Scan for the cell matching the given text and deliver its (X, Y) coordinate at center. 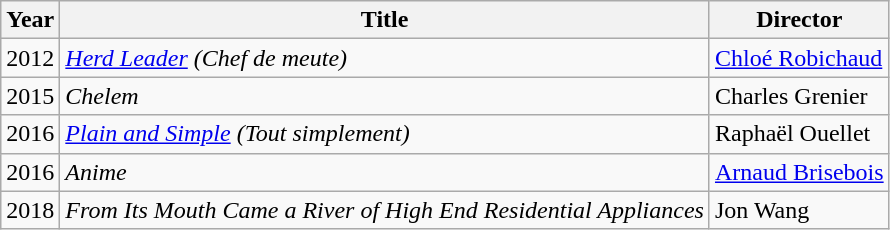
Raphaël Ouellet (799, 134)
Jon Wang (799, 210)
Arnaud Brisebois (799, 172)
Charles Grenier (799, 96)
Chelem (385, 96)
Year (30, 20)
2018 (30, 210)
From Its Mouth Came a River of High End Residential Appliances (385, 210)
2012 (30, 58)
Director (799, 20)
Title (385, 20)
Plain and Simple (Tout simplement) (385, 134)
Anime (385, 172)
Chloé Robichaud (799, 58)
2015 (30, 96)
Herd Leader (Chef de meute) (385, 58)
